Determine the [x, y] coordinate at the center of the cell enclosing the given text.  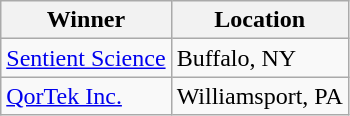
Winner [86, 20]
Location [260, 20]
QorTek Inc. [86, 96]
Sentient Science [86, 58]
Williamsport, PA [260, 96]
Buffalo, NY [260, 58]
